Provide the [x, y] coordinate of the cell's center where the given text is located.  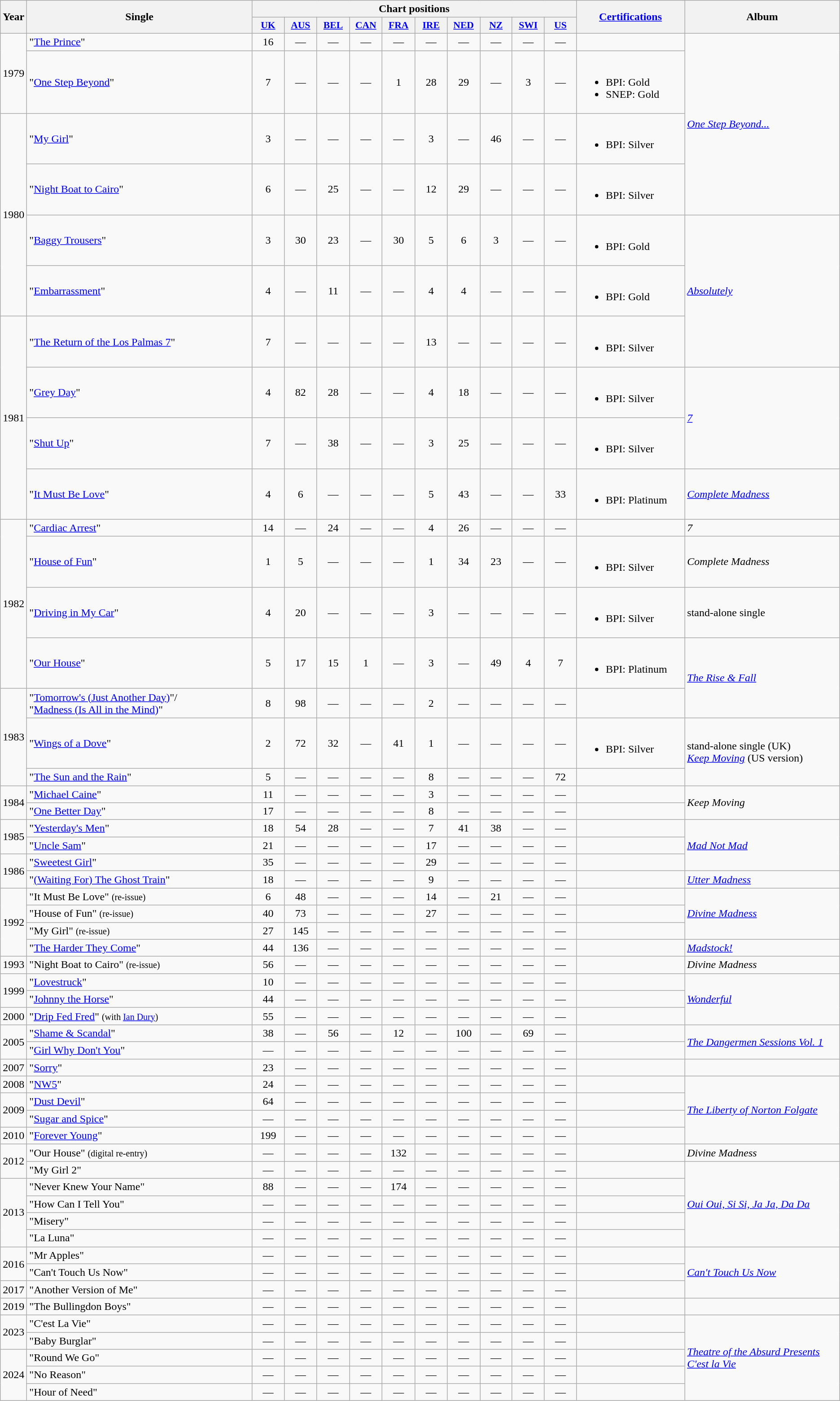
"Driving in My Car" [140, 612]
"Round We Go" [140, 1358]
"My Girl" [140, 139]
34 [464, 562]
stand-alone single [762, 612]
73 [301, 914]
UK [268, 26]
1985 [13, 837]
"Hour of Need" [140, 1392]
"C'est La Vie" [140, 1323]
"Night Boat to Cairo" [140, 189]
"Cardiac Arrest" [140, 528]
69 [529, 1033]
Keep Moving [762, 802]
"Drip Fed Fred" (with Ian Dury) [140, 1016]
The Dangermen Sessions Vol. 1 [762, 1042]
"The Harder They Come" [140, 948]
"Lovestruck" [140, 982]
"(Waiting For) The Ghost Train" [140, 880]
55 [268, 1016]
"Shut Up" [140, 443]
1984 [13, 802]
1993 [13, 965]
"My Girl" (re-issue) [140, 931]
20 [301, 612]
"Wings of a Dove" [140, 743]
"Never Knew Your Name" [140, 1187]
Absolutely [762, 291]
64 [268, 1102]
Madstock! [762, 948]
2013 [13, 1213]
stand-alone single (UK)Keep Moving (US version) [762, 751]
BEL [333, 26]
Utter Madness [762, 880]
13 [431, 342]
"Forever Young" [140, 1136]
15 [333, 663]
"The Prince" [140, 42]
"Misery" [140, 1221]
98 [301, 703]
174 [398, 1187]
"Sorry" [140, 1068]
33 [560, 494]
FRA [398, 26]
9 [431, 880]
Theatre of the Absurd Presents C'est la Vie [762, 1357]
BPI: GoldSNEP: Gold [630, 82]
"Mr Apples" [140, 1255]
35 [268, 862]
1979 [13, 73]
"The Bullingdon Boys" [140, 1306]
Oui Oui, Si Si, Ja Ja, Da Da [762, 1204]
The Liberty of Norton Folgate [762, 1110]
The Rise & Fall [762, 678]
Can't Touch Us Now [762, 1272]
2016 [13, 1264]
IRE [431, 26]
Year [13, 17]
43 [464, 494]
"House of Fun" (re-issue) [140, 914]
AUS [301, 26]
49 [496, 663]
Single [140, 17]
2005 [13, 1042]
"Sweetest Girl" [140, 862]
Album [762, 17]
1983 [13, 737]
"House of Fun" [140, 562]
2017 [13, 1289]
"The Return of the Los Palmas 7" [140, 342]
10 [268, 982]
1982 [13, 604]
2008 [13, 1085]
Mad Not Mad [762, 845]
2007 [13, 1068]
"The Sun and the Rain" [140, 777]
145 [301, 931]
"Another Version of Me" [140, 1289]
1980 [13, 215]
2012 [13, 1161]
SWI [529, 26]
"Baggy Trousers" [140, 241]
One Step Beyond... [762, 124]
NZ [496, 26]
"Embarrassment" [140, 291]
1986 [13, 871]
"Baby Burglar" [140, 1340]
1999 [13, 990]
132 [398, 1153]
"No Reason" [140, 1375]
"Our House" [140, 663]
"La Luna" [140, 1238]
"Night Boat to Cairo" (re-issue) [140, 965]
"Sugar and Spice" [140, 1119]
"Yesterday's Men" [140, 828]
100 [464, 1033]
48 [301, 897]
32 [333, 743]
2019 [13, 1306]
2023 [13, 1332]
1992 [13, 922]
Certifications [630, 17]
"NW5" [140, 1085]
82 [301, 392]
199 [268, 1136]
"How Can I Tell You" [140, 1204]
54 [301, 828]
2024 [13, 1375]
"Our House" (digital re-entry) [140, 1153]
"One Step Beyond" [140, 82]
"Girl Why Don't You" [140, 1050]
NED [464, 26]
2010 [13, 1136]
"It Must Be Love" (re-issue) [140, 897]
"Can't Touch Us Now" [140, 1272]
US [560, 26]
26 [464, 528]
46 [496, 139]
CAN [366, 26]
2009 [13, 1110]
"Dust Devil" [140, 1102]
40 [268, 914]
136 [301, 948]
"Grey Day" [140, 392]
Wonderful [762, 999]
2000 [13, 1016]
"My Girl 2" [140, 1170]
1981 [13, 418]
"Shame & Scandal" [140, 1033]
"Michael Caine" [140, 794]
88 [268, 1187]
Chart positions [414, 9]
"One Better Day" [140, 811]
"It Must Be Love" [140, 494]
"Tomorrow's (Just Another Day)"/"Madness (Is All in the Mind)" [140, 703]
16 [268, 42]
"Johnny the Horse" [140, 999]
"Uncle Sam" [140, 845]
